Return the [X, Y] coordinate for the center point of the cell that contains the specified text.  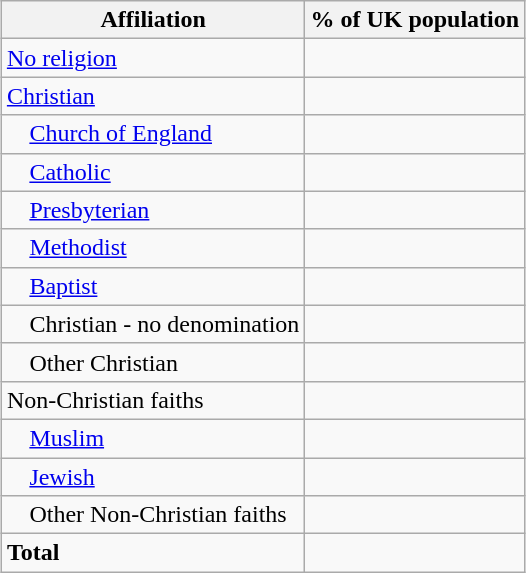
Christian - no denomination [153, 324]
Other Non-Christian faiths [153, 515]
Jewish [153, 477]
Church of England [153, 134]
Muslim [153, 438]
Christian [153, 96]
Catholic [153, 172]
Baptist [153, 286]
Affiliation [153, 20]
Other Christian [153, 362]
Non-Christian faiths [153, 400]
No religion [153, 58]
Presbyterian [153, 210]
Total [153, 553]
Methodist [153, 248]
% of UK population [415, 20]
